Return the [x, y] coordinate for the center point of the cell that contains the specified text.  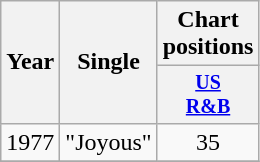
Single [108, 62]
USR&B [208, 94]
"Joyous" [108, 142]
Chart positions [208, 34]
1977 [30, 142]
35 [208, 142]
Year [30, 62]
